Locate the cell with the specified text and output its (x, y) center coordinate. 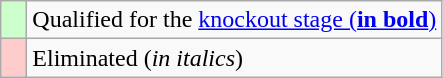
Qualified for the knockout stage (in bold) (234, 20)
Eliminated (in italics) (234, 58)
